Search for the cell housing the specified text and yield its (X, Y) center coordinate. 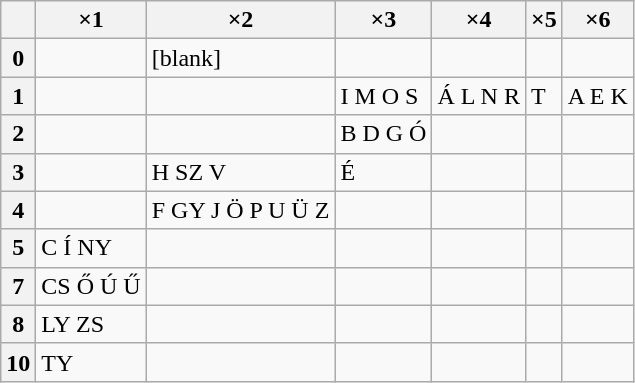
I M O S (384, 96)
Á L N R (479, 96)
T (544, 96)
2 (18, 134)
7 (18, 286)
×3 (384, 20)
TY (91, 362)
CS Ő Ú Ű (91, 286)
8 (18, 324)
F GY J Ö P U Ü Z (240, 210)
[blank] (240, 58)
×4 (479, 20)
LY ZS (91, 324)
5 (18, 248)
4 (18, 210)
10 (18, 362)
0 (18, 58)
×1 (91, 20)
H SZ V (240, 172)
×2 (240, 20)
A E K (598, 96)
×6 (598, 20)
É (384, 172)
1 (18, 96)
3 (18, 172)
×5 (544, 20)
B D G Ó (384, 134)
C Í NY (91, 248)
